Identify which cell holds the provided text, then report its (x, y) central coordinate. 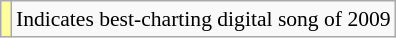
Indicates best-charting digital song of 2009 (204, 19)
